Return the [X, Y] coordinate for the center point of the cell that contains the specified text.  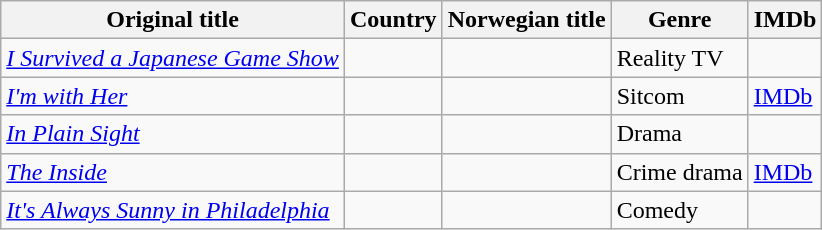
Sitcom [680, 96]
I'm with Her [173, 96]
Crime drama [680, 172]
I Survived a Japanese Game Show [173, 58]
Country [393, 20]
The Inside [173, 172]
Comedy [680, 210]
Original title [173, 20]
It's Always Sunny in Philadelphia [173, 210]
In Plain Sight [173, 134]
Norwegian title [526, 20]
Reality TV [680, 58]
Drama [680, 134]
Genre [680, 20]
